From the cell containing the given text, extract its center point as (x, y) coordinate. 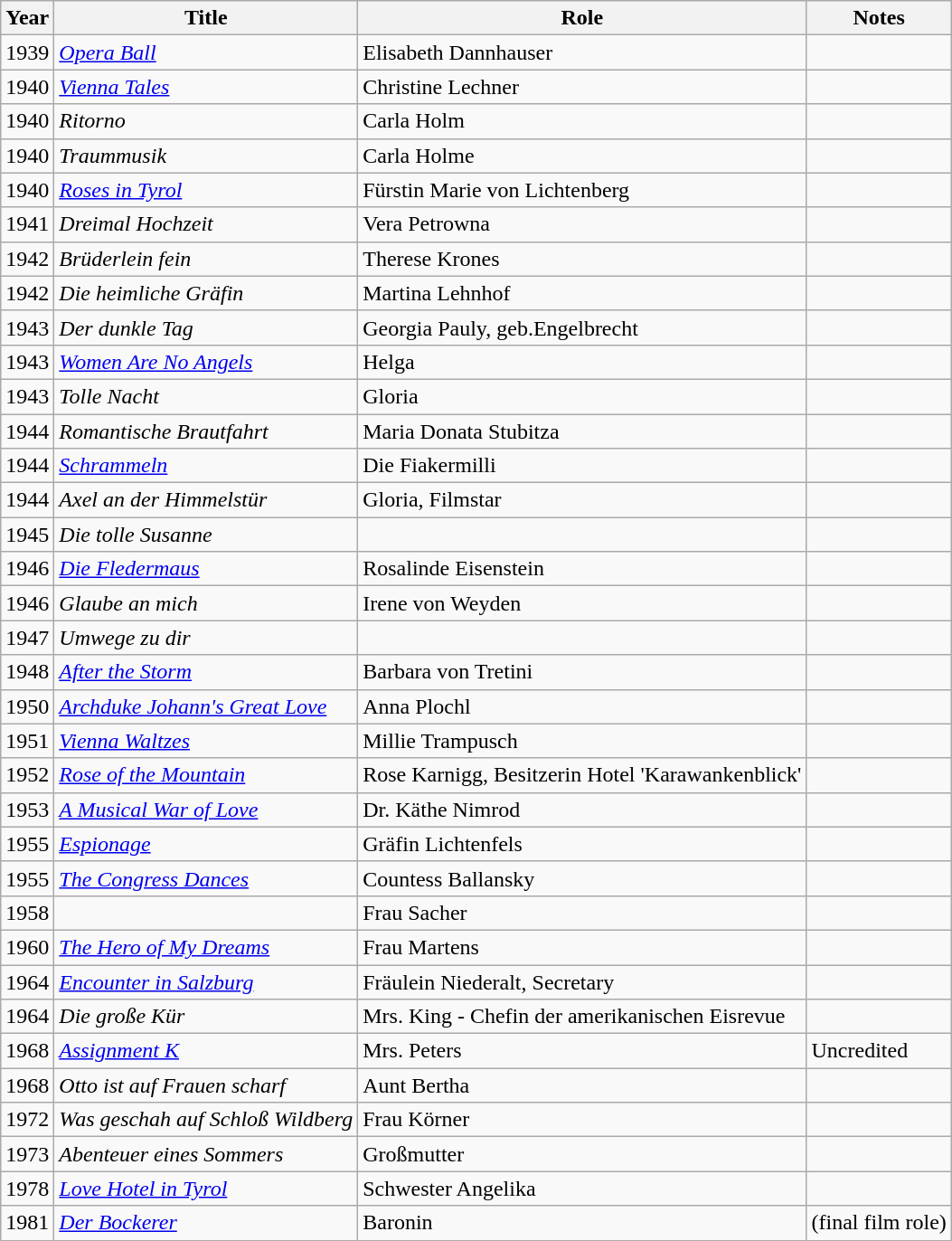
Carla Holm (582, 121)
1941 (27, 224)
1960 (27, 947)
Assignment K (206, 1051)
Maria Donata Stubitza (582, 431)
Der Bockerer (206, 1223)
Gloria (582, 396)
Barbara von Tretini (582, 672)
Baronin (582, 1223)
1950 (27, 706)
Countess Ballansky (582, 878)
Die große Kür (206, 1017)
Rose Karnigg, Besitzerin Hotel 'Karawankenblick' (582, 775)
1981 (27, 1223)
Der dunkle Tag (206, 327)
Anna Plochl (582, 706)
Fräulein Niederalt, Secretary (582, 981)
Frau Martens (582, 947)
1939 (27, 52)
Rose of the Mountain (206, 775)
A Musical War of Love (206, 810)
Therese Krones (582, 259)
Encounter in Salzburg (206, 981)
Die Fledermaus (206, 569)
Schrammeln (206, 466)
Brüderlein fein (206, 259)
1958 (27, 913)
1947 (27, 638)
Georgia Pauly, geb.Engelbrecht (582, 327)
1948 (27, 672)
Vienna Waltzes (206, 741)
1951 (27, 741)
Otto ist auf Frauen scharf (206, 1085)
Ritorno (206, 121)
Millie Trampusch (582, 741)
Elisabeth Dannhauser (582, 52)
Axel an der Himmelstür (206, 500)
Die tolle Susanne (206, 535)
(final film role) (879, 1223)
Espionage (206, 844)
Gloria, Filmstar (582, 500)
Vera Petrowna (582, 224)
Opera Ball (206, 52)
Title (206, 18)
Archduke Johann's Great Love (206, 706)
Helga (582, 362)
Uncredited (879, 1051)
1952 (27, 775)
Irene von Weyden (582, 603)
Die heimliche Gräfin (206, 293)
Vienna Tales (206, 87)
Fürstin Marie von Lichtenberg (582, 190)
Women Are No Angels (206, 362)
The Congress Dances (206, 878)
Schwester Angelika (582, 1189)
Was geschah auf Schloß Wildberg (206, 1120)
Abenteuer eines Sommers (206, 1154)
Umwege zu dir (206, 638)
Mrs. Peters (582, 1051)
Frau Sacher (582, 913)
Carla Holme (582, 156)
Role (582, 18)
The Hero of My Dreams (206, 947)
Frau Körner (582, 1120)
Dreimal Hochzeit (206, 224)
Tolle Nacht (206, 396)
Notes (879, 18)
Die Fiakermilli (582, 466)
Traummusik (206, 156)
Romantische Brautfahrt (206, 431)
Year (27, 18)
Christine Lechner (582, 87)
Glaube an mich (206, 603)
Martina Lehnhof (582, 293)
Mrs. King - Chefin der amerikanischen Eisrevue (582, 1017)
Dr. Käthe Nimrod (582, 810)
Roses in Tyrol (206, 190)
Großmutter (582, 1154)
1953 (27, 810)
1978 (27, 1189)
Gräfin Lichtenfels (582, 844)
Rosalinde Eisenstein (582, 569)
After the Storm (206, 672)
1945 (27, 535)
Love Hotel in Tyrol (206, 1189)
Aunt Bertha (582, 1085)
1973 (27, 1154)
1972 (27, 1120)
